Provide the (X, Y) coordinate of the cell's center where the given text is located.  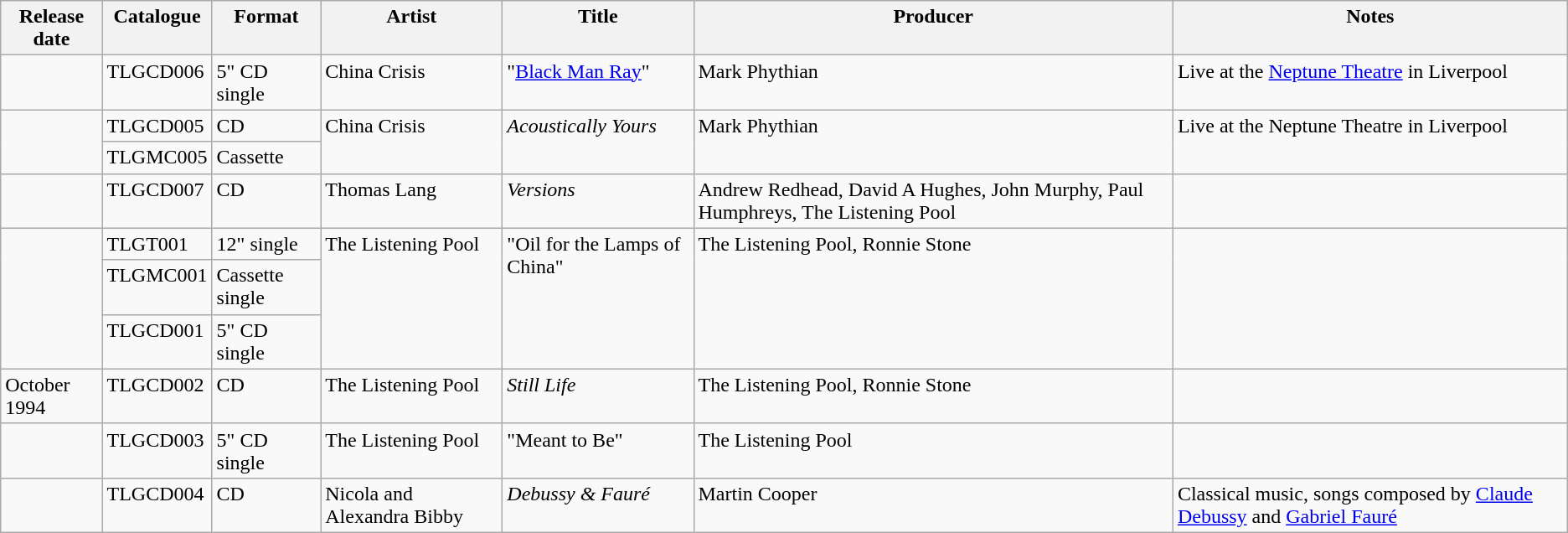
TLGCD002 (157, 396)
TLGCD005 (157, 126)
TLGMC005 (157, 158)
Debussy & Fauré (598, 505)
Acoustically Yours (598, 142)
Classical music, songs composed by Claude Debussy and Gabriel Fauré (1370, 505)
Cassette (266, 158)
Nicola and Alexandra Bibby (412, 505)
Artist (412, 28)
Andrew Redhead, David A Hughes, John Murphy, Paul Humphreys, The Listening Pool (933, 201)
TLGCD001 (157, 342)
12" single (266, 244)
TLGCD006 (157, 82)
TLGCD003 (157, 451)
Producer (933, 28)
"Meant to Be" (598, 451)
TLGCD004 (157, 505)
Still Life (598, 396)
TLGT001 (157, 244)
"Oil for the Lamps of China" (598, 298)
Notes (1370, 28)
Versions (598, 201)
"Black Man Ray" (598, 82)
TLGMC001 (157, 287)
Title (598, 28)
TLGCD007 (157, 201)
October 1994 (52, 396)
Cassette single (266, 287)
Release date (52, 28)
Martin Cooper (933, 505)
Thomas Lang (412, 201)
Format (266, 28)
Catalogue (157, 28)
